Capture the cell that displays the provided text and extract its (x, y) central coordinate. 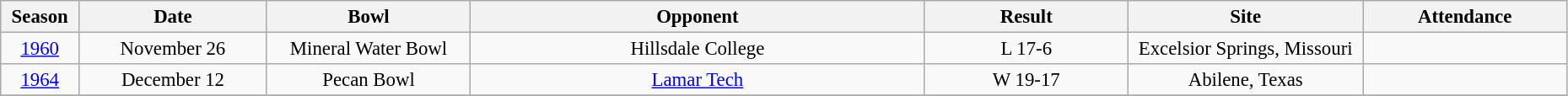
Site (1245, 17)
November 26 (174, 49)
Abilene, Texas (1245, 80)
Attendance (1464, 17)
Hillsdale College (698, 49)
Season (40, 17)
1964 (40, 80)
Date (174, 17)
1960 (40, 49)
Lamar Tech (698, 80)
L 17-6 (1026, 49)
Opponent (698, 17)
December 12 (174, 80)
Result (1026, 17)
Mineral Water Bowl (368, 49)
Bowl (368, 17)
Excelsior Springs, Missouri (1245, 49)
W 19-17 (1026, 80)
Pecan Bowl (368, 80)
